Detect which cell encompasses the target text, then output its (x, y) center coordinate. 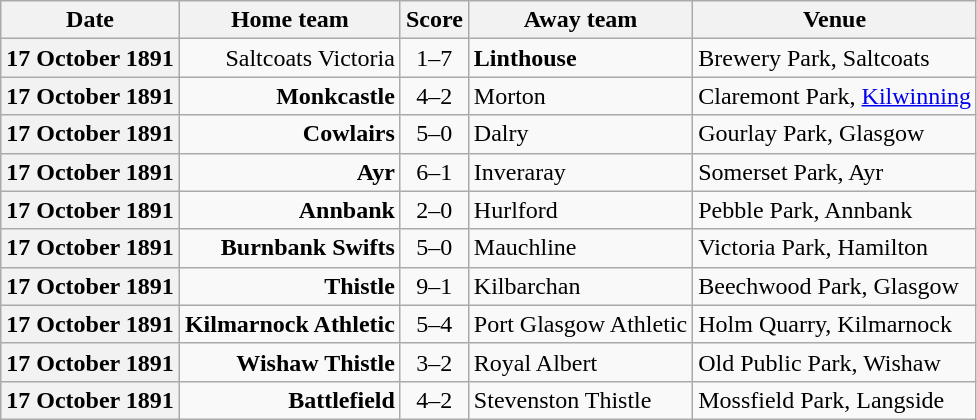
Mossfield Park, Langside (835, 400)
Beechwood Park, Glasgow (835, 286)
Thistle (290, 286)
Stevenston Thistle (580, 400)
Morton (580, 96)
Old Public Park, Wishaw (835, 362)
9–1 (434, 286)
Claremont Park, Kilwinning (835, 96)
Monkcastle (290, 96)
Hurlford (580, 210)
3–2 (434, 362)
Port Glasgow Athletic (580, 324)
Linthouse (580, 58)
Burnbank Swifts (290, 248)
2–0 (434, 210)
Pebble Park, Annbank (835, 210)
Dalry (580, 134)
Kilbarchan (580, 286)
Home team (290, 20)
Somerset Park, Ayr (835, 172)
Battlefield (290, 400)
Away team (580, 20)
Cowlairs (290, 134)
Holm Quarry, Kilmarnock (835, 324)
Kilmarnock Athletic (290, 324)
Royal Albert (580, 362)
Wishaw Thistle (290, 362)
Score (434, 20)
Inveraray (580, 172)
6–1 (434, 172)
Date (90, 20)
Brewery Park, Saltcoats (835, 58)
Venue (835, 20)
Ayr (290, 172)
Victoria Park, Hamilton (835, 248)
Gourlay Park, Glasgow (835, 134)
5–4 (434, 324)
Mauchline (580, 248)
Annbank (290, 210)
Saltcoats Victoria (290, 58)
1–7 (434, 58)
